Determine the [x, y] coordinate at the center of the cell enclosing the given text.  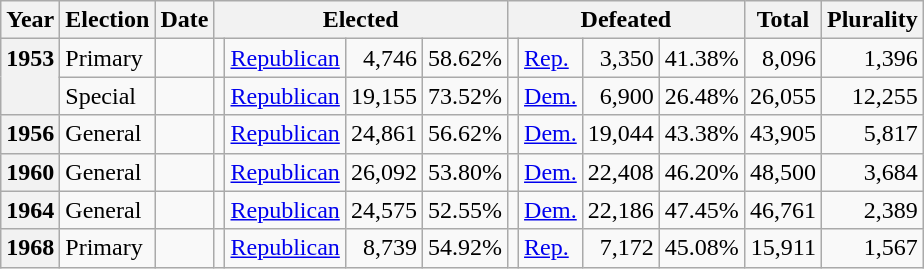
7,172 [620, 248]
22,408 [620, 172]
Election [108, 20]
26,092 [384, 172]
3,350 [620, 58]
24,575 [384, 210]
1953 [30, 77]
2,389 [872, 210]
Defeated [626, 20]
26.48% [702, 96]
Plurality [872, 20]
Year [30, 20]
26,055 [782, 96]
43,905 [782, 134]
3,684 [872, 172]
47.45% [702, 210]
Date [184, 20]
6,900 [620, 96]
1960 [30, 172]
Elected [361, 20]
12,255 [872, 96]
1964 [30, 210]
1,567 [872, 248]
15,911 [782, 248]
1,396 [872, 58]
43.38% [702, 134]
Special [108, 96]
19,155 [384, 96]
5,817 [872, 134]
53.80% [464, 172]
41.38% [702, 58]
1956 [30, 134]
46,761 [782, 210]
Total [782, 20]
46.20% [702, 172]
58.62% [464, 58]
54.92% [464, 248]
24,861 [384, 134]
73.52% [464, 96]
48,500 [782, 172]
22,186 [620, 210]
1968 [30, 248]
52.55% [464, 210]
19,044 [620, 134]
4,746 [384, 58]
8,739 [384, 248]
45.08% [702, 248]
8,096 [782, 58]
56.62% [464, 134]
